Find where the given text appears and provide that cell's center as [x, y] coordinate. 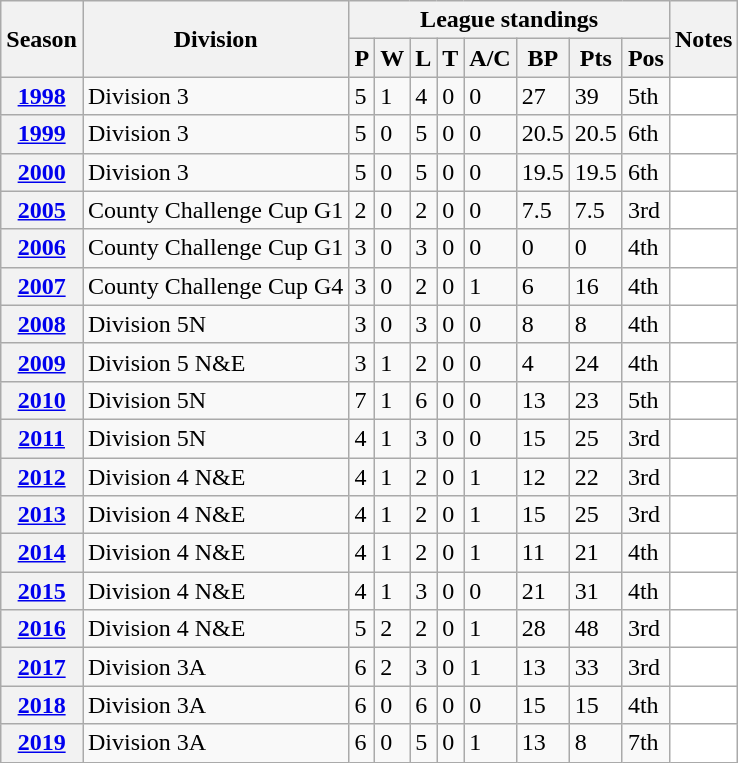
12 [542, 477]
28 [542, 629]
2013 [42, 515]
7 [362, 400]
Division 5 N&E [215, 362]
P [362, 58]
16 [596, 286]
2010 [42, 400]
2014 [42, 553]
2000 [42, 172]
7th [646, 743]
L [424, 58]
League standings [510, 20]
48 [596, 629]
11 [542, 553]
County Challenge Cup G4 [215, 286]
1999 [42, 134]
2005 [42, 210]
2017 [42, 667]
2019 [42, 743]
2007 [42, 286]
1998 [42, 96]
2012 [42, 477]
24 [596, 362]
Pos [646, 58]
BP [542, 58]
Season [42, 39]
2011 [42, 438]
2006 [42, 248]
23 [596, 400]
33 [596, 667]
22 [596, 477]
31 [596, 591]
2016 [42, 629]
2018 [42, 705]
39 [596, 96]
Division [215, 39]
2015 [42, 591]
A/C [490, 58]
W [392, 58]
Pts [596, 58]
2008 [42, 324]
Notes [703, 39]
27 [542, 96]
T [450, 58]
2009 [42, 362]
